Find where the given text appears and provide that cell's center as (X, Y) coordinate. 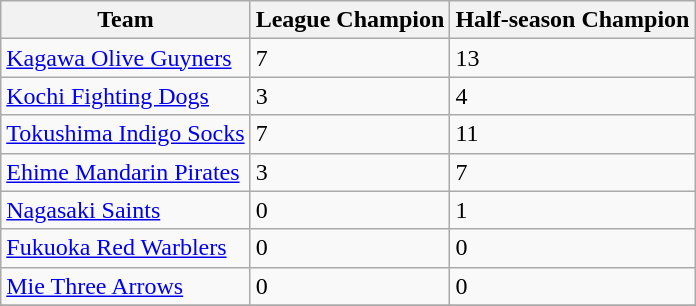
Tokushima Indigo Socks (126, 134)
Ehime Mandarin Pirates (126, 172)
4 (572, 96)
Nagasaki Saints (126, 210)
13 (572, 58)
League Champion (350, 20)
Kochi Fighting Dogs (126, 96)
11 (572, 134)
Mie Three Arrows (126, 286)
Team (126, 20)
Half-season Champion (572, 20)
Kagawa Olive Guyners (126, 58)
Fukuoka Red Warblers (126, 248)
1 (572, 210)
